Output the [x, y] coordinate of the center of the cell containing the given text.  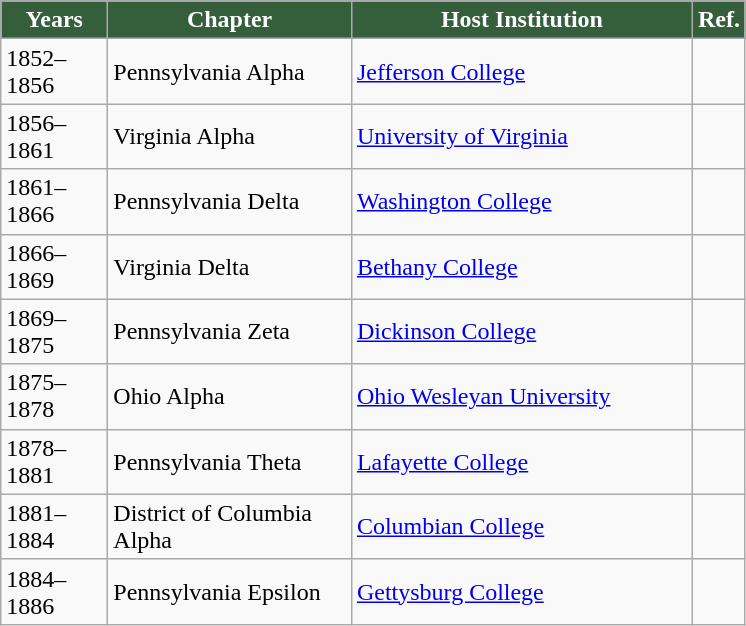
Virginia Delta [230, 266]
1852–1856 [54, 72]
Lafayette College [522, 462]
Columbian College [522, 526]
Years [54, 20]
Pennsylvania Delta [230, 202]
Pennsylvania Zeta [230, 332]
District of Columbia Alpha [230, 526]
Pennsylvania Theta [230, 462]
1856–1861 [54, 136]
1866–1869 [54, 266]
Virginia Alpha [230, 136]
University of Virginia [522, 136]
Pennsylvania Epsilon [230, 592]
Bethany College [522, 266]
Ohio Alpha [230, 396]
Ohio Wesleyan University [522, 396]
1881–1884 [54, 526]
Host Institution [522, 20]
Dickinson College [522, 332]
1884–1886 [54, 592]
Ref. [718, 20]
1875–1878 [54, 396]
1861–1866 [54, 202]
1869–1875 [54, 332]
Pennsylvania Alpha [230, 72]
Gettysburg College [522, 592]
Chapter [230, 20]
Jefferson College [522, 72]
Washington College [522, 202]
1878–1881 [54, 462]
